Detect which cell encompasses the target text, then output its [X, Y] center coordinate. 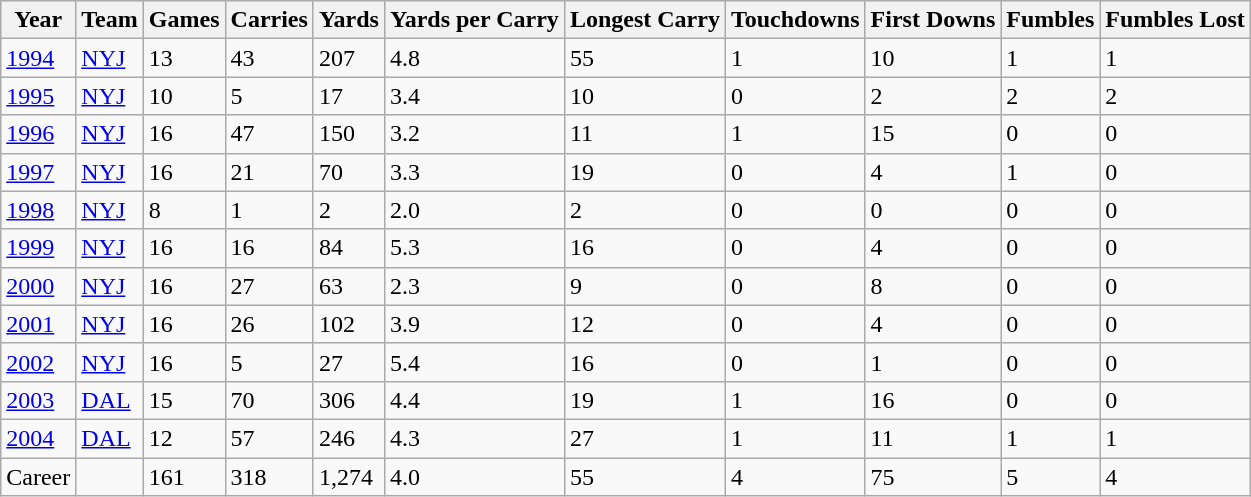
4.8 [474, 58]
1,274 [348, 477]
2000 [38, 286]
318 [269, 477]
306 [348, 400]
3.4 [474, 96]
1994 [38, 58]
150 [348, 134]
13 [184, 58]
102 [348, 324]
207 [348, 58]
3.2 [474, 134]
Year [38, 20]
2001 [38, 324]
57 [269, 438]
1997 [38, 172]
Fumbles [1050, 20]
Yards [348, 20]
Career [38, 477]
First Downs [933, 20]
4.4 [474, 400]
4.3 [474, 438]
3.9 [474, 324]
2003 [38, 400]
47 [269, 134]
63 [348, 286]
246 [348, 438]
4.0 [474, 477]
161 [184, 477]
2002 [38, 362]
1995 [38, 96]
2004 [38, 438]
Carries [269, 20]
Touchdowns [795, 20]
Games [184, 20]
43 [269, 58]
1998 [38, 210]
9 [644, 286]
1999 [38, 248]
84 [348, 248]
5.4 [474, 362]
1996 [38, 134]
Yards per Carry [474, 20]
3.3 [474, 172]
17 [348, 96]
Longest Carry [644, 20]
26 [269, 324]
Team [110, 20]
21 [269, 172]
2.0 [474, 210]
5.3 [474, 248]
75 [933, 477]
Fumbles Lost [1175, 20]
2.3 [474, 286]
